Detect which cell encompasses the target text, then output its [x, y] center coordinate. 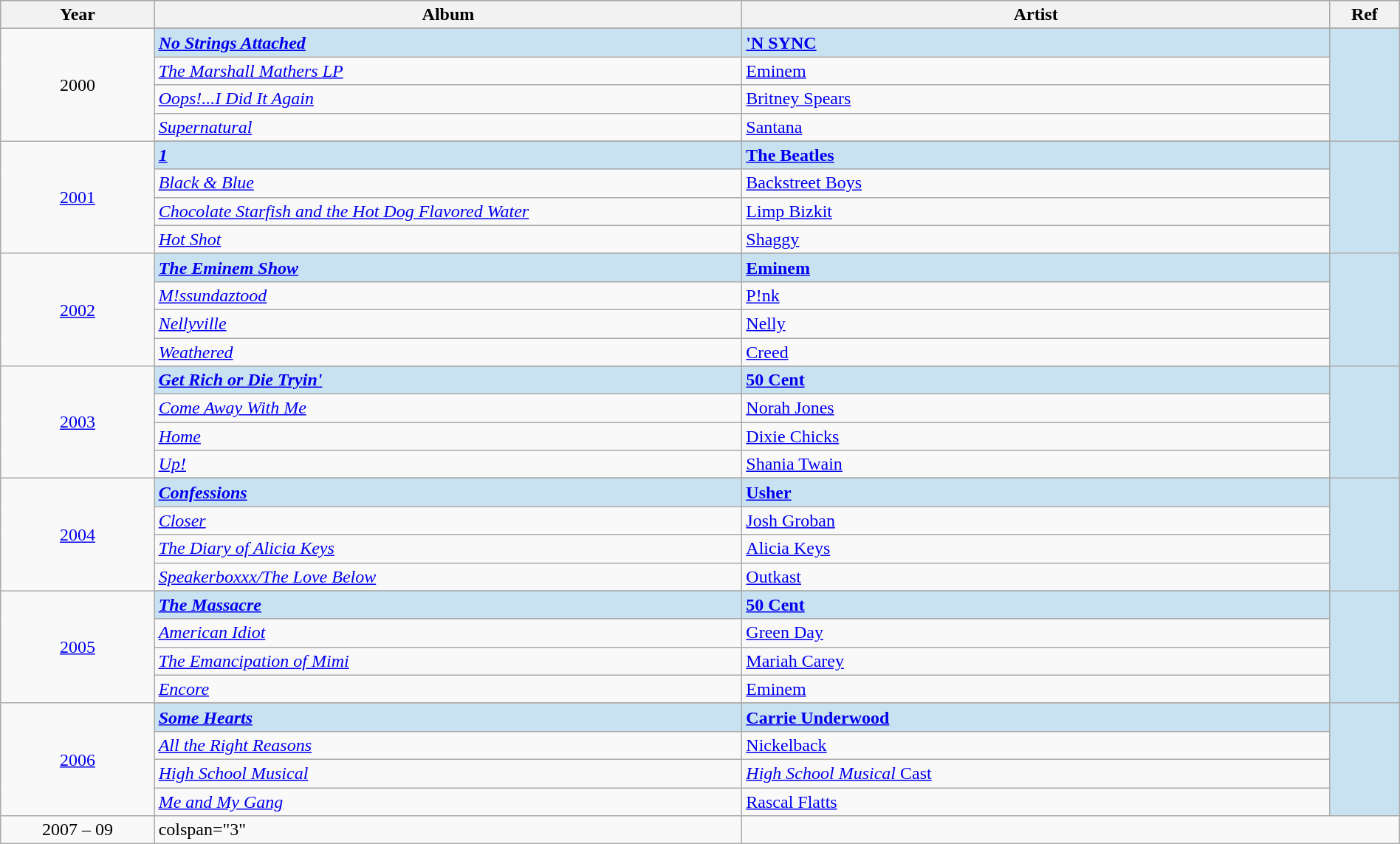
M!ssundaztood [448, 295]
2003 [78, 422]
Hot Shot [448, 239]
Green Day [1036, 633]
The Diary of Alicia Keys [448, 549]
Nickelback [1036, 745]
The Emancipation of Mimi [448, 661]
Britney Spears [1036, 99]
2000 [78, 85]
Confessions [448, 493]
2001 [78, 197]
American Idiot [448, 633]
2002 [78, 309]
Creed [1036, 352]
2007 – 09 [78, 830]
The Beatles [1036, 155]
Usher [1036, 493]
Backstreet Boys [1036, 183]
Shania Twain [1036, 464]
'N SYNC [1036, 43]
Me and My Gang [448, 801]
Up! [448, 464]
2005 [78, 647]
colspan="3" [448, 830]
Norah Jones [1036, 408]
Nelly [1036, 323]
Carrie Underwood [1036, 717]
The Marshall Mathers LP [448, 71]
Black & Blue [448, 183]
Come Away With Me [448, 408]
Limp Bizkit [1036, 211]
High School Musical [448, 773]
Album [448, 15]
No Strings Attached [448, 43]
Weathered [448, 352]
Encore [448, 689]
Chocolate Starfish and the Hot Dog Flavored Water [448, 211]
Santana [1036, 127]
2004 [78, 535]
The Massacre [448, 605]
Closer [448, 521]
Nellyville [448, 323]
All the Right Reasons [448, 745]
Some Hearts [448, 717]
The Eminem Show [448, 267]
2006 [78, 759]
Oops!...I Did It Again [448, 99]
Dixie Chicks [1036, 436]
Speakerboxxx/The Love Below [448, 577]
Outkast [1036, 577]
Ref [1365, 15]
Shaggy [1036, 239]
High School Musical Cast [1036, 773]
Artist [1036, 15]
1 [448, 155]
Mariah Carey [1036, 661]
P!nk [1036, 295]
Year [78, 15]
Supernatural [448, 127]
Home [448, 436]
Get Rich or Die Tryin' [448, 380]
Alicia Keys [1036, 549]
Rascal Flatts [1036, 801]
Josh Groban [1036, 521]
